Pinpoint the cell where the given text exists, returning its [X, Y] midpoint coordinate. 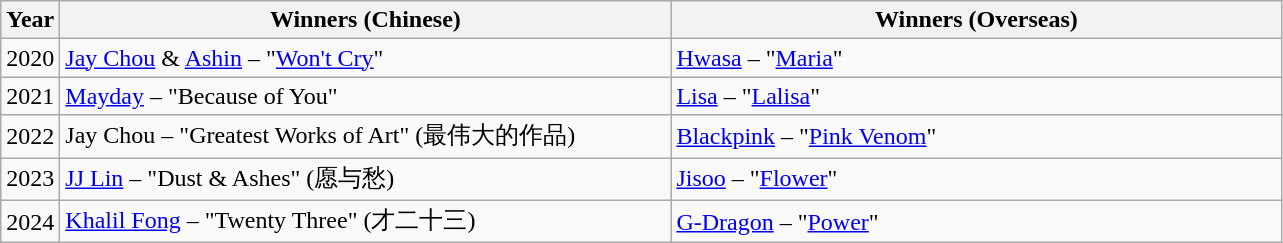
G-Dragon – "Power" [976, 222]
Year [30, 20]
Mayday – "Because of You" [366, 96]
Hwasa – "Maria" [976, 58]
Jay Chou – "Greatest Works of Art" (最伟大的作品) [366, 136]
Blackpink – "Pink Venom" [976, 136]
2020 [30, 58]
Lisa – "Lalisa" [976, 96]
Khalil Fong – "Twenty Three" (才二十三) [366, 222]
JJ Lin – "Dust & Ashes" (愿与愁) [366, 180]
2021 [30, 96]
Jisoo – "Flower" [976, 180]
Jay Chou & Ashin – "Won't Cry" [366, 58]
2022 [30, 136]
2024 [30, 222]
Winners (Overseas) [976, 20]
2023 [30, 180]
Winners (Chinese) [366, 20]
